Pinpoint the cell where the given text exists, returning its (x, y) midpoint coordinate. 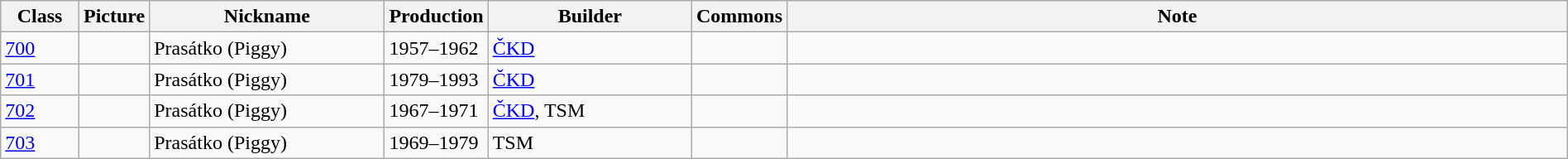
Note (1178, 17)
Builder (590, 17)
ČKD, TSM (590, 111)
1967–1971 (437, 111)
Commons (739, 17)
701 (40, 79)
1957–1962 (437, 48)
Picture (114, 17)
Nickname (267, 17)
702 (40, 111)
TSM (590, 142)
1979–1993 (437, 79)
Production (437, 17)
Class (40, 17)
703 (40, 142)
700 (40, 48)
1969–1979 (437, 142)
